Identify which cell holds the provided text, then report its (x, y) central coordinate. 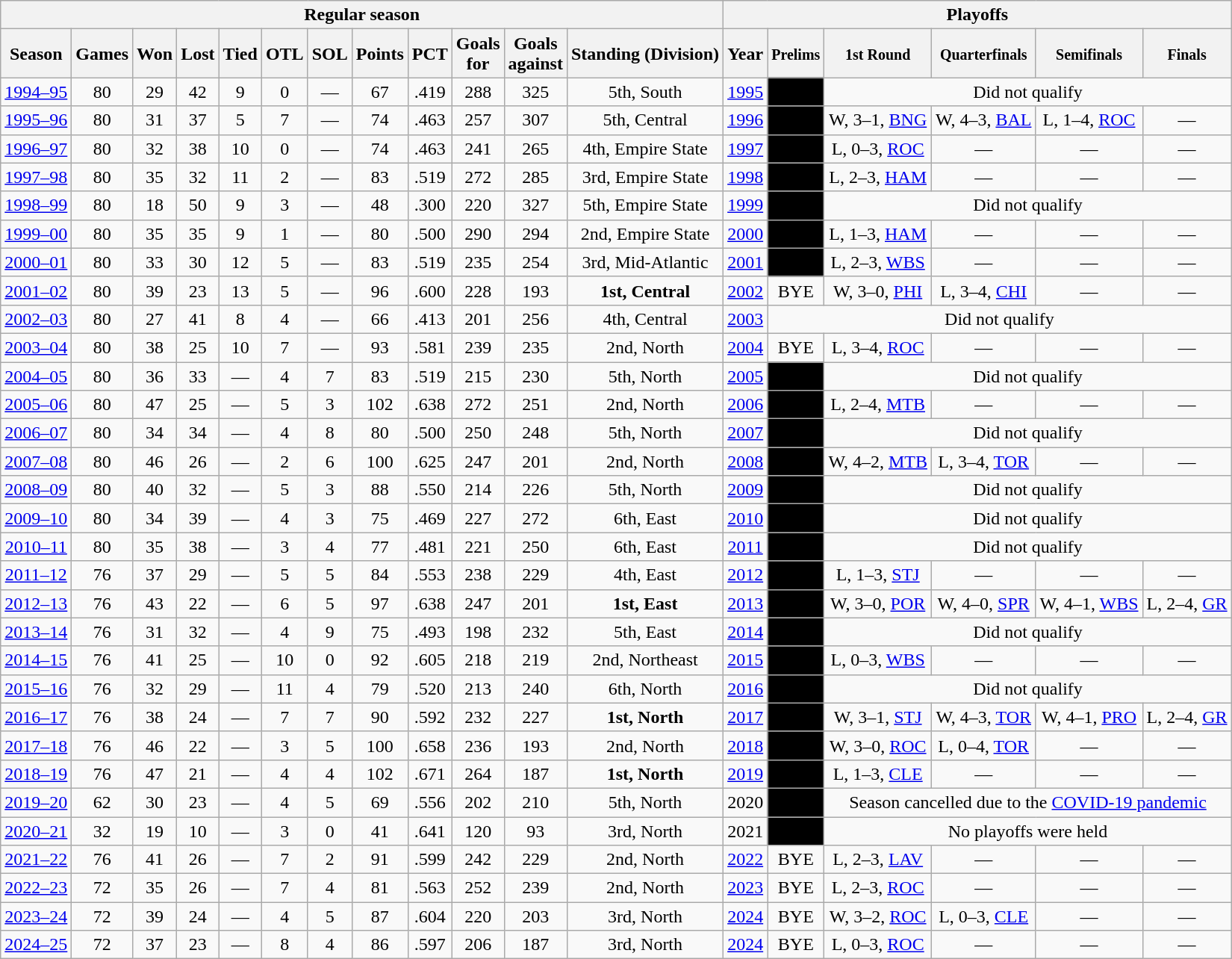
.597 (430, 945)
W, 3–1, STJ (878, 717)
97 (379, 603)
Won (155, 54)
L, 2–3, HAM (878, 177)
2023 (745, 888)
18 (155, 205)
.604 (430, 916)
210 (535, 802)
.550 (430, 490)
W, 4–3, BAL (983, 120)
265 (535, 149)
2002 (745, 291)
290 (478, 234)
.300 (430, 205)
79 (379, 689)
90 (379, 717)
4th, East (645, 575)
L, 2–3, WBS (878, 262)
Season cancelled due to the COVID-19 pandemic (1027, 802)
202 (478, 802)
50 (198, 205)
92 (379, 660)
2000–01 (36, 262)
254 (535, 262)
264 (478, 774)
2004–05 (36, 376)
5th, Empire State (645, 205)
325 (535, 92)
251 (535, 405)
L, 0–3, WBS (878, 660)
13 (240, 291)
2014 (745, 632)
2019 (745, 774)
W, 3–2, ROC (878, 916)
2nd, Northeast (645, 660)
2001–02 (36, 291)
40 (155, 490)
.469 (430, 518)
236 (478, 745)
W, 3–0, PHI (878, 291)
2013 (745, 603)
21 (198, 774)
2010–11 (36, 547)
198 (478, 632)
69 (379, 802)
.493 (430, 632)
3rd, Empire State (645, 177)
257 (478, 120)
.556 (430, 802)
43 (155, 603)
Quarterfinals (983, 54)
2008 (745, 462)
W, 4–1, PRO (1089, 717)
W, 3–1, BNG (878, 120)
2011–12 (36, 575)
2022 (745, 860)
84 (379, 575)
12 (240, 262)
242 (478, 860)
2017–18 (36, 745)
2020–21 (36, 831)
230 (535, 376)
SOL (330, 54)
2013–14 (36, 632)
1st Round (878, 54)
.641 (430, 831)
2016–17 (36, 717)
88 (379, 490)
91 (379, 860)
.658 (430, 745)
1998 (745, 177)
219 (535, 660)
2008–09 (36, 490)
1999 (745, 205)
2017 (745, 717)
2003 (745, 319)
120 (478, 831)
Tied (240, 54)
L, 1–3, HAM (878, 234)
2014–15 (36, 660)
.419 (430, 92)
.553 (430, 575)
226 (535, 490)
L, 3–4, CHI (983, 291)
W, 4–1, WBS (1089, 603)
2023–24 (36, 916)
W, 4–3, TOR (983, 717)
2021–22 (36, 860)
48 (379, 205)
307 (535, 120)
No playoffs were held (1027, 831)
.592 (430, 717)
96 (379, 291)
1995 (745, 92)
2010 (745, 518)
2022–23 (36, 888)
1997 (745, 149)
2012–13 (36, 603)
2006 (745, 405)
PCT (430, 54)
W, 3–0, POR (878, 603)
Goalsfor (478, 54)
2020 (745, 802)
2007 (745, 433)
.671 (430, 774)
2009 (745, 490)
214 (478, 490)
.605 (430, 660)
2018–19 (36, 774)
L, 2–3, LAV (878, 860)
.599 (430, 860)
L, 3–4, TOR (983, 462)
206 (478, 945)
66 (379, 319)
.481 (430, 547)
OTL (284, 54)
203 (535, 916)
2019–20 (36, 802)
4th, Central (645, 319)
218 (478, 660)
221 (478, 547)
1996–97 (36, 149)
2003–04 (36, 347)
W, 4–0, SPR (983, 603)
.563 (430, 888)
3rd, Mid-Atlantic (645, 262)
2007–08 (36, 462)
6th, North (645, 689)
42 (198, 92)
215 (478, 376)
81 (379, 888)
2018 (745, 745)
2001 (745, 262)
2021 (745, 831)
.520 (430, 689)
2015 (745, 660)
240 (535, 689)
2002–03 (36, 319)
248 (535, 433)
5th, East (645, 632)
W, 3–0, ROC (878, 745)
L, 2–4, MTB (878, 405)
Regular season (362, 15)
Lost (198, 54)
Year (745, 54)
1997–98 (36, 177)
L, 1–3, CLE (878, 774)
19 (155, 831)
Finals (1187, 54)
Semifinals (1089, 54)
L, 2–3, ROC (878, 888)
5th, Central (645, 120)
36 (155, 376)
.413 (430, 319)
62 (102, 802)
.625 (430, 462)
4th, Empire State (645, 149)
2000 (745, 234)
L, 1–3, STJ (878, 575)
2016 (745, 689)
1995–96 (36, 120)
2011 (745, 547)
2006–07 (36, 433)
W, 4–2, MTB (878, 462)
1994–95 (36, 92)
2012 (745, 575)
.581 (430, 347)
2024–25 (36, 945)
5th, South (645, 92)
252 (478, 888)
2015–16 (36, 689)
.600 (430, 291)
L, 0–3, CLE (983, 916)
256 (535, 319)
288 (478, 92)
Season (36, 54)
77 (379, 547)
213 (478, 689)
Games (102, 54)
Prelims (796, 54)
Standing (Division) (645, 54)
87 (379, 916)
2005 (745, 376)
1st, East (645, 603)
86 (379, 945)
67 (379, 92)
1998–99 (36, 205)
L, 0–4, TOR (983, 745)
27 (155, 319)
Playoffs (978, 15)
327 (535, 205)
2009–10 (36, 518)
1st, Central (645, 291)
241 (478, 149)
L, 3–4, ROC (878, 347)
L, 1–4, ROC (1089, 120)
1 (284, 234)
1996 (745, 120)
Points (379, 54)
238 (478, 575)
285 (535, 177)
294 (535, 234)
2004 (745, 347)
Goalsagainst (535, 54)
1999–00 (36, 234)
228 (478, 291)
2005–06 (36, 405)
2nd, Empire State (645, 234)
